Capture the cell that displays the provided text and extract its (x, y) central coordinate. 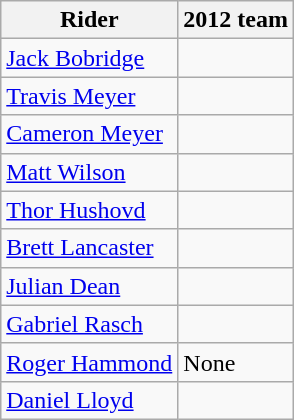
Brett Lancaster (90, 248)
Cameron Meyer (90, 134)
Gabriel Rasch (90, 324)
Roger Hammond (90, 362)
Rider (90, 20)
Thor Hushovd (90, 210)
None (236, 362)
Matt Wilson (90, 172)
Jack Bobridge (90, 58)
Julian Dean (90, 286)
Travis Meyer (90, 96)
Daniel Lloyd (90, 400)
2012 team (236, 20)
